Determine the (X, Y) coordinate at the center of the cell enclosing the given text.  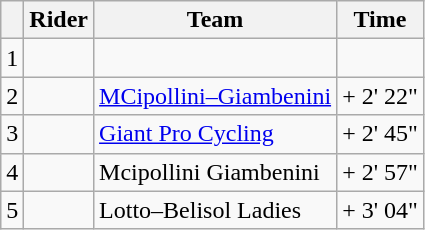
+ 2' 57" (380, 172)
2 (12, 96)
4 (12, 172)
+ 2' 22" (380, 96)
Time (380, 20)
Rider (59, 20)
Mcipollini Giambenini (216, 172)
1 (12, 58)
Team (216, 20)
Giant Pro Cycling (216, 134)
3 (12, 134)
MCipollini–Giambenini (216, 96)
+ 2' 45" (380, 134)
+ 3' 04" (380, 210)
Lotto–Belisol Ladies (216, 210)
5 (12, 210)
